Return (x, y) of the center of cell containing provided text 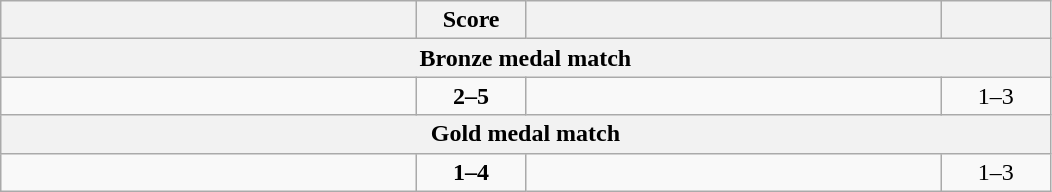
Score (472, 20)
Bronze medal match (526, 58)
2–5 (472, 96)
1–4 (472, 172)
Gold medal match (526, 134)
